Determine the (x, y) coordinate at the center of the cell enclosing the given text.  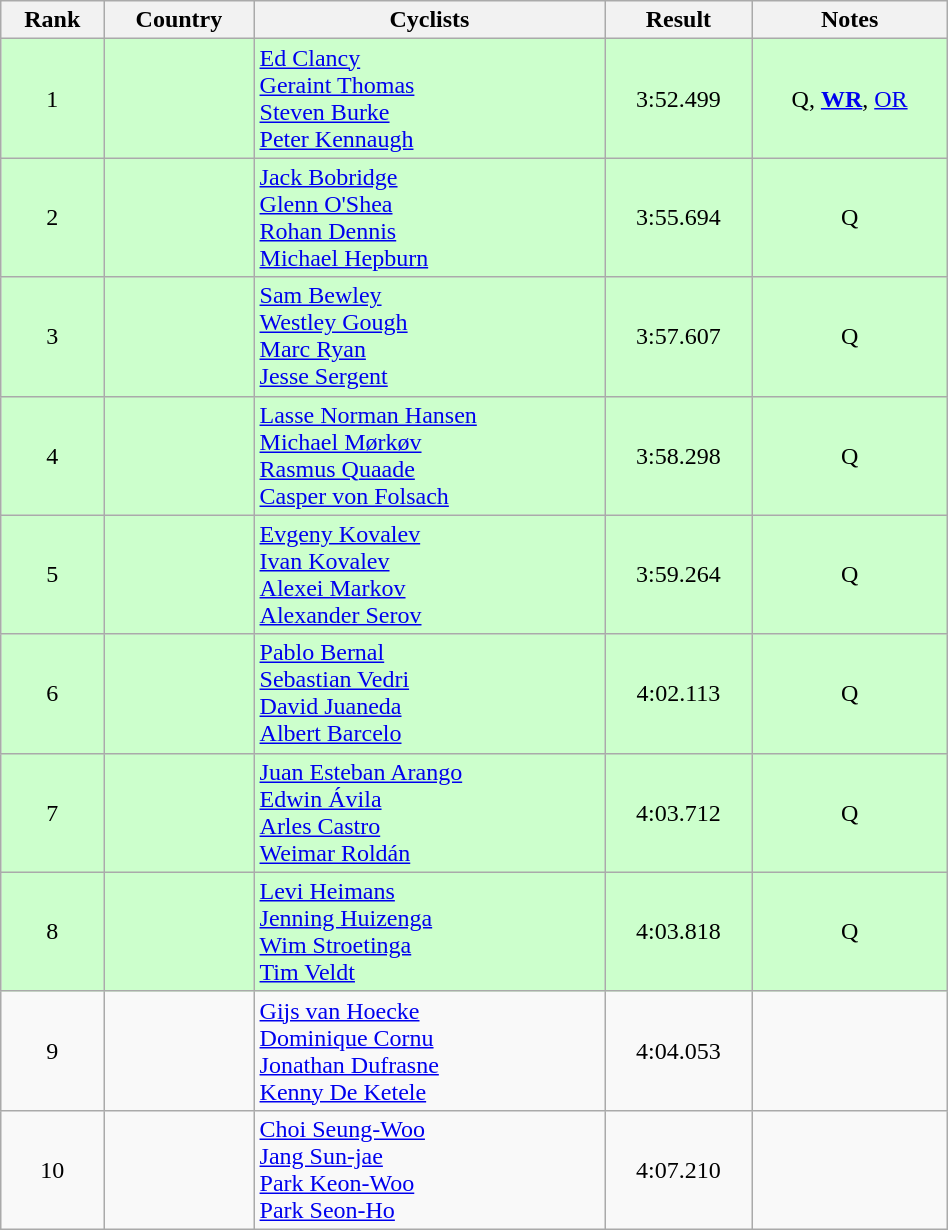
1 (52, 98)
3:55.694 (678, 218)
3:59.264 (678, 574)
4:03.712 (678, 812)
Rank (52, 20)
8 (52, 932)
Choi Seung-WooJang Sun-jaePark Keon-WooPark Seon-Ho (430, 1170)
Juan Esteban ArangoEdwin ÁvilaArles CastroWeimar Roldán (430, 812)
5 (52, 574)
Result (678, 20)
10 (52, 1170)
4:07.210 (678, 1170)
Ed ClancyGeraint ThomasSteven BurkePeter Kennaugh (430, 98)
3 (52, 336)
Cyclists (430, 20)
4:03.818 (678, 932)
Pablo BernalSebastian VedriDavid JuanedaAlbert Barcelo (430, 694)
Notes (850, 20)
4:04.053 (678, 1050)
Jack BobridgeGlenn O'SheaRohan DennisMichael Hepburn (430, 218)
Gijs van HoeckeDominique CornuJonathan DufrasneKenny De Ketele (430, 1050)
4 (52, 456)
3:58.298 (678, 456)
9 (52, 1050)
6 (52, 694)
2 (52, 218)
Sam BewleyWestley GoughMarc RyanJesse Sergent (430, 336)
3:52.499 (678, 98)
4:02.113 (678, 694)
Country (179, 20)
Levi HeimansJenning HuizengaWim StroetingaTim Veldt (430, 932)
Evgeny KovalevIvan KovalevAlexei MarkovAlexander Serov (430, 574)
Lasse Norman HansenMichael MørkøvRasmus QuaadeCasper von Folsach (430, 456)
7 (52, 812)
Q, WR, OR (850, 98)
3:57.607 (678, 336)
